Find where the given text appears and provide that cell's center as [X, Y] coordinate. 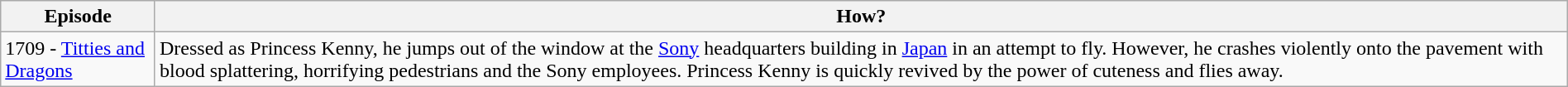
Episode [78, 17]
1709 - Titties and Dragons [78, 60]
How? [861, 17]
